Provide the [X, Y] coordinate of the cell's center where the given text is located.  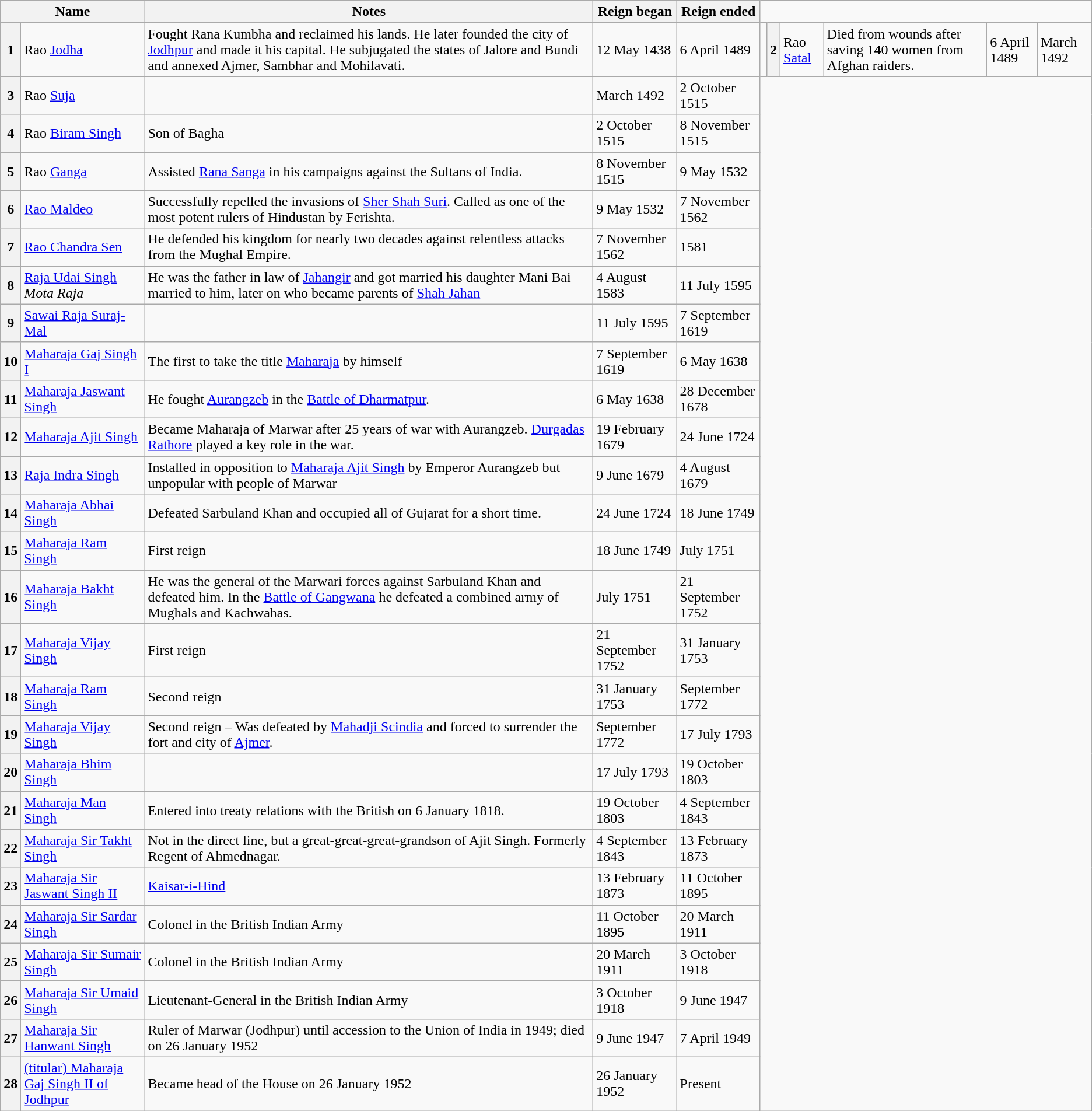
Rao Biram Singh [83, 133]
Sawai Raja Suraj-Mal [83, 323]
Reign began [635, 12]
1 [10, 50]
12 May 1438 [635, 50]
23 [10, 886]
Died from wounds after saving 140 women from Afghan raiders. [905, 50]
4 August 1679 [719, 475]
28 December 1678 [719, 399]
7 [10, 247]
4 August 1583 [635, 285]
Raja Udai Singh Mota Raja [83, 285]
Maharaja Sir Jaswant Singh II [83, 886]
Assisted Rana Sanga in his campaigns against the Sultans of India. [369, 172]
21 [10, 810]
2 [773, 50]
Maharaja Bakht Singh [83, 597]
Installed in opposition to Maharaja Ajit Singh by Emperor Aurangzeb but unpopular with people of Marwar [369, 475]
28 [10, 1084]
Present [719, 1084]
Maharaja Man Singh [83, 810]
Name [72, 12]
7 April 1949 [719, 1037]
Rao Jodha [83, 50]
1581 [719, 247]
Maharaja Gaj Singh I [83, 361]
Became Maharaja of Marwar after 25 years of war with Aurangzeb. Durgadas Rathore played a key role in the war. [369, 436]
24 [10, 924]
9 [10, 323]
Second reign [369, 697]
Not in the direct line, but a great-great-great-grandson of Ajit Singh. Formerly Regent of Ahmednagar. [369, 848]
Rao Suja [83, 96]
20 [10, 773]
11 [10, 399]
(titular) Maharaja Gaj Singh II of Jodhpur [83, 1084]
26 [10, 1000]
14 [10, 513]
Rao Chandra Sen [83, 247]
Second reign – Was defeated by Mahadji Scindia and forced to surrender the fort and city of Ajmer. [369, 734]
Maharaja Bhim Singh [83, 773]
Son of Bagha [369, 133]
3 [10, 96]
19 [10, 734]
Maharaja Sir Hanwant Singh [83, 1037]
Lieutenant-General in the British Indian Army [369, 1000]
The first to take the title Maharaja by himself [369, 361]
Successfully repelled the invasions of Sher Shah Suri. Called as one of the most potent rulers of Hindustan by Ferishta. [369, 209]
4 [10, 133]
13 [10, 475]
18 [10, 697]
25 [10, 962]
6 [10, 209]
Raja Indra Singh [83, 475]
22 [10, 848]
Rao Satal [803, 50]
Maharaja Sir Sardar Singh [83, 924]
Notes [369, 12]
Maharaja Sir Umaid Singh [83, 1000]
26 January 1952 [635, 1084]
Maharaja Jaswant Singh [83, 399]
Maharaja Sir Takht Singh [83, 848]
12 [10, 436]
Rao Ganga [83, 172]
Defeated Sarbuland Khan and occupied all of Gujarat for a short time. [369, 513]
Maharaja Abhai Singh [83, 513]
Reign ended [719, 12]
10 [10, 361]
17 [10, 651]
9 June 1679 [635, 475]
He fought Aurangzeb in the Battle of Dharmatpur. [369, 399]
Kaisar-i-Hind [369, 886]
Rao Maldeo [83, 209]
15 [10, 551]
19 February 1679 [635, 436]
16 [10, 597]
Entered into treaty relations with the British on 6 January 1818. [369, 810]
He defended his kingdom for nearly two decades against relentless attacks from the Mughal Empire. [369, 247]
Maharaja Ajit Singh [83, 436]
Became head of the House on 26 January 1952 [369, 1084]
Ruler of Marwar (Jodhpur) until accession to the Union of India in 1949; died on 26 January 1952 [369, 1037]
27 [10, 1037]
He was the father in law of Jahangir and got married his daughter Mani Bai married to him, later on who became parents of Shah Jahan [369, 285]
Maharaja Sir Sumair Singh [83, 962]
8 [10, 285]
5 [10, 172]
